Return [X, Y] of the center of cell containing provided text 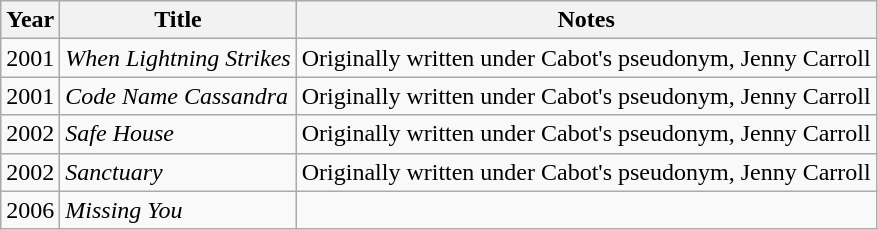
Safe House [178, 134]
Notes [586, 20]
Year [30, 20]
2006 [30, 210]
Missing You [178, 210]
When Lightning Strikes [178, 58]
Title [178, 20]
Code Name Cassandra [178, 96]
Sanctuary [178, 172]
